Identify which cell holds the provided text, then report its (X, Y) central coordinate. 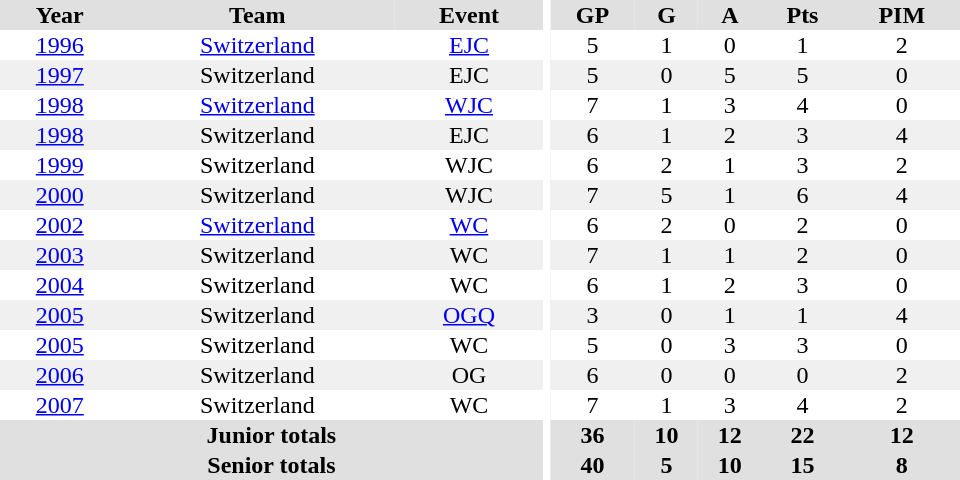
2006 (60, 375)
Senior totals (272, 465)
OG (469, 375)
G (666, 15)
GP (592, 15)
1999 (60, 165)
36 (592, 435)
15 (802, 465)
8 (902, 465)
OGQ (469, 315)
40 (592, 465)
2003 (60, 255)
1996 (60, 45)
2000 (60, 195)
Event (469, 15)
Pts (802, 15)
2007 (60, 405)
2004 (60, 285)
Junior totals (272, 435)
A (730, 15)
22 (802, 435)
Team (258, 15)
Year (60, 15)
PIM (902, 15)
1997 (60, 75)
2002 (60, 225)
